Provide the [x, y] coordinate of the cell's center where the given text is located.  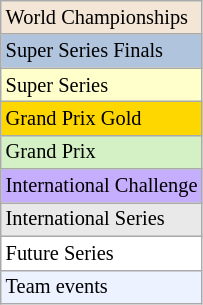
Grand Prix Gold [102, 118]
Future Series [102, 253]
World Championships [102, 17]
International Challenge [102, 186]
Super Series [102, 85]
Team events [102, 287]
International Series [102, 219]
Super Series Finals [102, 51]
Grand Prix [102, 152]
